Provide the (X, Y) coordinate of the cell's center where the given text is located.  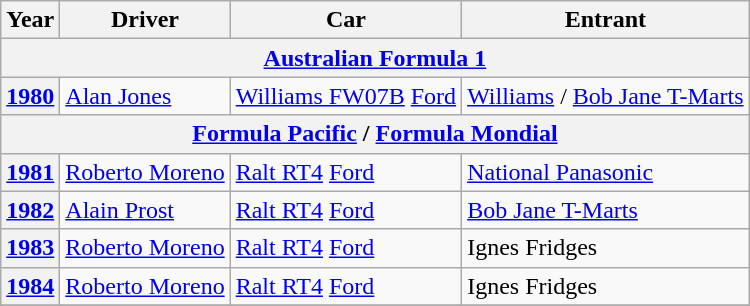
Entrant (606, 20)
Alan Jones (145, 96)
1981 (30, 172)
Formula Pacific / Formula Mondial (375, 134)
1983 (30, 248)
Australian Formula 1 (375, 58)
1984 (30, 286)
Car (346, 20)
Bob Jane T-Marts (606, 210)
Williams FW07B Ford (346, 96)
Year (30, 20)
1980 (30, 96)
Driver (145, 20)
National Panasonic (606, 172)
Alain Prost (145, 210)
1982 (30, 210)
Williams / Bob Jane T-Marts (606, 96)
